Return the [X, Y] coordinate for the center point of the cell that contains the specified text.  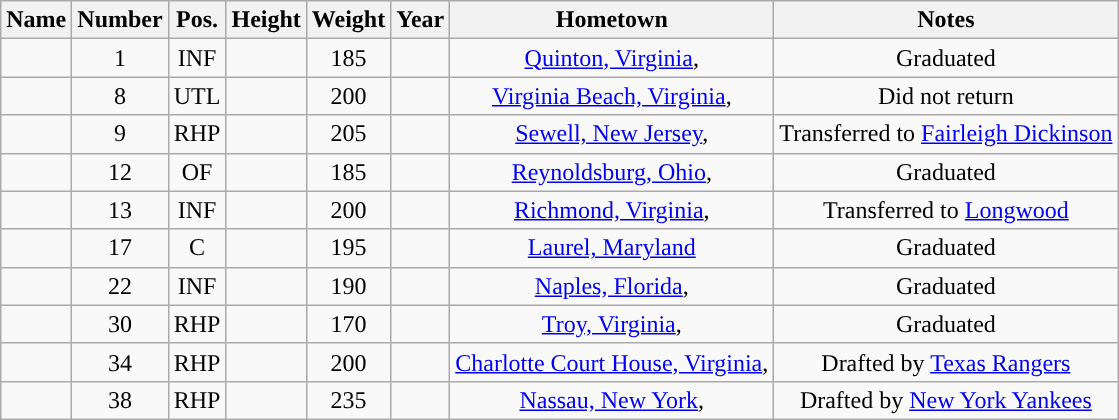
13 [120, 210]
Nassau, New York, [612, 400]
34 [120, 362]
22 [120, 286]
C [197, 248]
Year [420, 20]
205 [348, 134]
Name [36, 20]
Richmond, Virginia, [612, 210]
Weight [348, 20]
195 [348, 248]
30 [120, 324]
Virginia Beach, Virginia, [612, 96]
235 [348, 400]
OF [197, 172]
Reynoldsburg, Ohio, [612, 172]
UTL [197, 96]
Hometown [612, 20]
Drafted by Texas Rangers [946, 362]
170 [348, 324]
Drafted by New York Yankees [946, 400]
8 [120, 96]
Did not return [946, 96]
Troy, Virginia, [612, 324]
17 [120, 248]
Charlotte Court House, Virginia, [612, 362]
12 [120, 172]
Number [120, 20]
Laurel, Maryland [612, 248]
Pos. [197, 20]
190 [348, 286]
Height [266, 20]
Notes [946, 20]
1 [120, 58]
Sewell, New Jersey, [612, 134]
Naples, Florida, [612, 286]
38 [120, 400]
Transferred to Longwood [946, 210]
Transferred to Fairleigh Dickinson [946, 134]
Quinton, Virginia, [612, 58]
9 [120, 134]
